Find where the given text appears and provide that cell's center as (X, Y) coordinate. 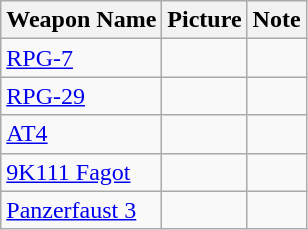
Picture (204, 20)
Panzerfaust 3 (82, 210)
9K111 Fagot (82, 172)
RPG-7 (82, 58)
Weapon Name (82, 20)
AT4 (82, 134)
RPG-29 (82, 96)
Note (276, 20)
